From the cell containing the given text, extract its center point as [x, y] coordinate. 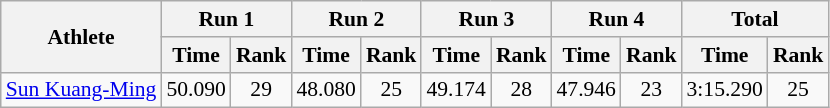
49.174 [456, 90]
Sun Kuang-Ming [82, 90]
Total [756, 19]
48.080 [326, 90]
Run 3 [486, 19]
23 [652, 90]
Run 2 [356, 19]
3:15.290 [725, 90]
Run 1 [226, 19]
28 [522, 90]
Athlete [82, 36]
Run 4 [616, 19]
50.090 [196, 90]
47.946 [586, 90]
29 [262, 90]
